Capture the cell that displays the provided text and extract its (X, Y) central coordinate. 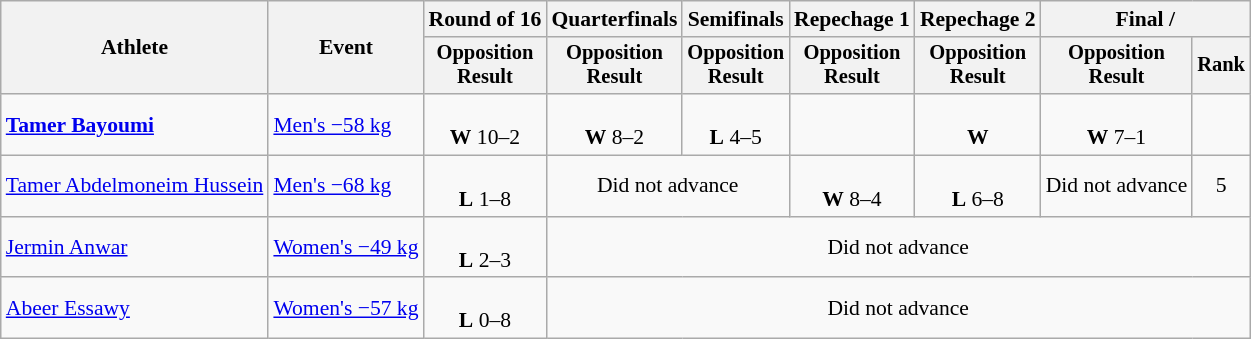
W 7–1 (1117, 124)
L 6–8 (978, 186)
W (978, 124)
Abeer Essawy (135, 308)
Tamer Abdelmoneim Hussein (135, 186)
Semifinals (736, 19)
W 8–4 (852, 186)
Men's −68 kg (346, 186)
W 10–2 (486, 124)
L 0–8 (486, 308)
L 2–3 (486, 248)
Repechage 1 (852, 19)
Women's −57 kg (346, 308)
L 4–5 (736, 124)
Quarterfinals (614, 19)
5 (1221, 186)
Jermin Anwar (135, 248)
Women's −49 kg (346, 248)
Repechage 2 (978, 19)
Tamer Bayoumi (135, 124)
Athlete (135, 48)
Event (346, 48)
Round of 16 (486, 19)
Final / (1146, 19)
Men's −58 kg (346, 124)
Rank (1221, 66)
L 1–8 (486, 186)
W 8–2 (614, 124)
